Find where the given text appears and provide that cell's center as (X, Y) coordinate. 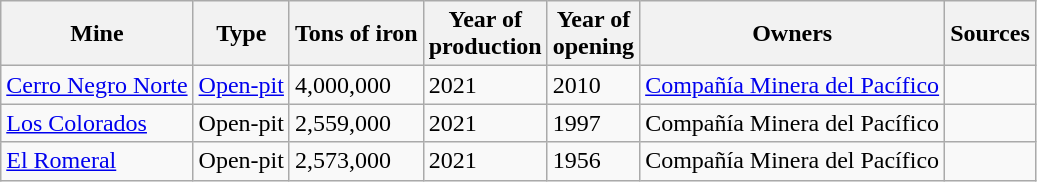
1997 (593, 123)
Los Colorados (97, 123)
Cerro Negro Norte (97, 85)
Mine (97, 34)
Year ofproduction (485, 34)
1956 (593, 161)
Sources (990, 34)
El Romeral (97, 161)
2,573,000 (356, 161)
2,559,000 (356, 123)
Year ofopening (593, 34)
2010 (593, 85)
Tons of iron (356, 34)
Owners (792, 34)
4,000,000 (356, 85)
Type (241, 34)
